Extract the (x, y) coordinate from the center of the cell holding the provided text.  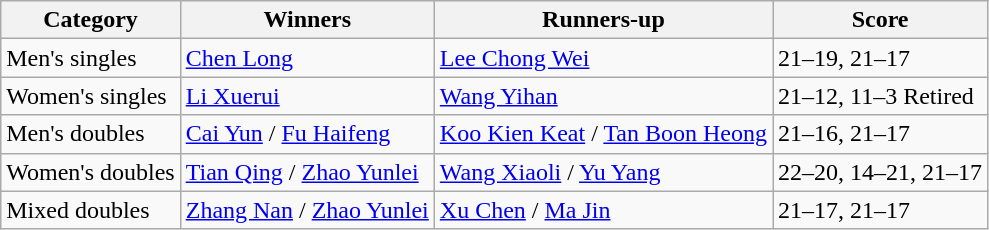
Chen Long (307, 58)
Category (90, 20)
21–12, 11–3 Retired (880, 96)
Runners-up (603, 20)
Li Xuerui (307, 96)
Wang Yihan (603, 96)
21–16, 21–17 (880, 134)
Men's doubles (90, 134)
Winners (307, 20)
Men's singles (90, 58)
Women's singles (90, 96)
Zhang Nan / Zhao Yunlei (307, 210)
21–19, 21–17 (880, 58)
Tian Qing / Zhao Yunlei (307, 172)
Cai Yun / Fu Haifeng (307, 134)
Wang Xiaoli / Yu Yang (603, 172)
22–20, 14–21, 21–17 (880, 172)
Score (880, 20)
Koo Kien Keat / Tan Boon Heong (603, 134)
Mixed doubles (90, 210)
Lee Chong Wei (603, 58)
Xu Chen / Ma Jin (603, 210)
21–17, 21–17 (880, 210)
Women's doubles (90, 172)
